Detect which cell encompasses the target text, then output its (X, Y) center coordinate. 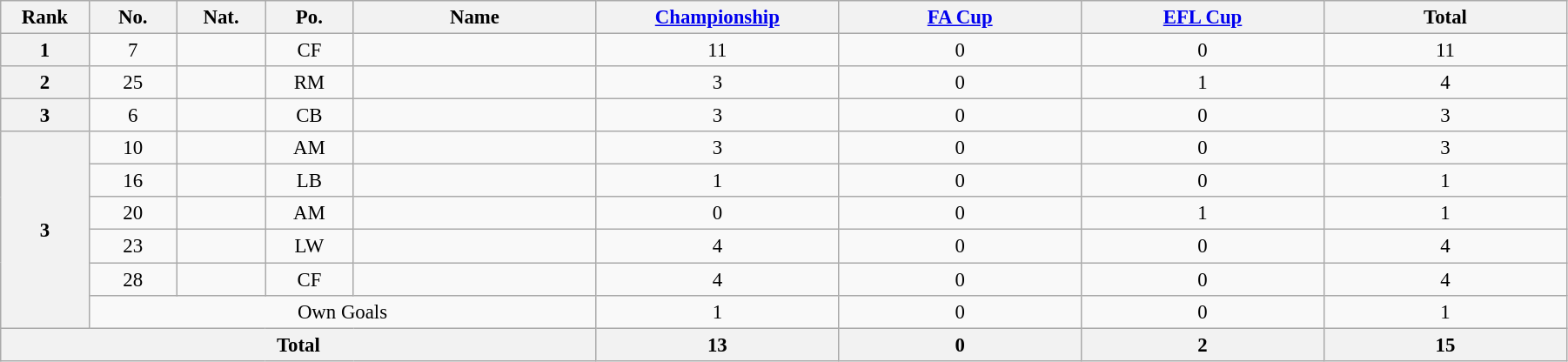
RM (310, 83)
LW (310, 246)
Own Goals (343, 312)
10 (132, 148)
Po. (310, 17)
15 (1444, 345)
20 (132, 213)
Name (475, 17)
EFL Cup (1203, 17)
28 (132, 279)
23 (132, 246)
Nat. (221, 17)
FA Cup (961, 17)
Rank (45, 17)
No. (132, 17)
25 (132, 83)
6 (132, 116)
7 (132, 50)
16 (132, 181)
LB (310, 181)
Championship (717, 17)
13 (717, 345)
CB (310, 116)
